Scan for the cell matching the given text and deliver its (x, y) coordinate at center. 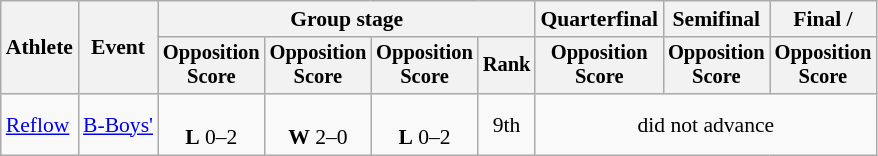
Reflow (40, 124)
Group stage (346, 19)
Semifinal (716, 19)
Rank (507, 66)
Final / (824, 19)
Quarterfinal (599, 19)
9th (507, 124)
did not advance (706, 124)
Athlete (40, 48)
Event (118, 48)
B-Boys' (118, 124)
W 2–0 (318, 124)
